Determine the (X, Y) coordinate at the center of the cell enclosing the given text.  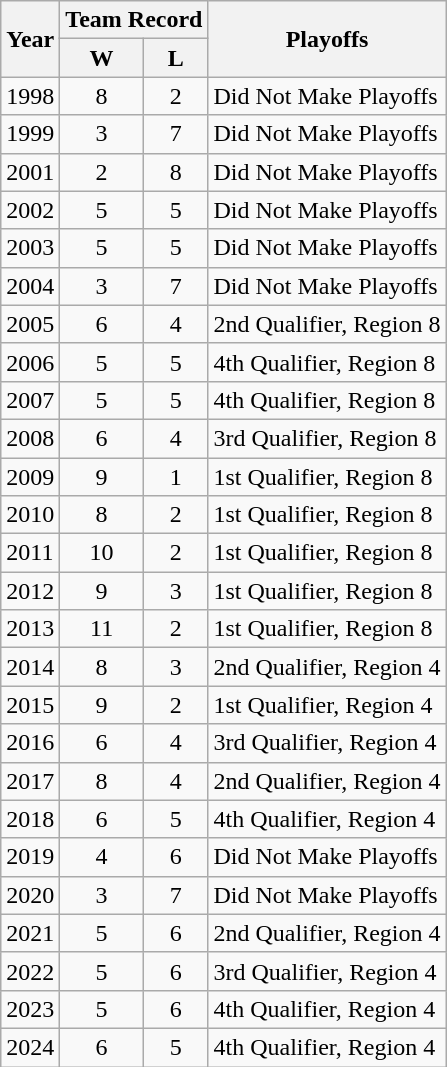
1998 (30, 96)
2005 (30, 324)
2002 (30, 210)
2020 (30, 895)
Year (30, 39)
2018 (30, 819)
2nd Qualifier, Region 8 (327, 324)
2010 (30, 515)
L (176, 58)
2014 (30, 667)
2006 (30, 362)
2011 (30, 553)
W (102, 58)
2013 (30, 629)
11 (102, 629)
2023 (30, 1009)
2015 (30, 705)
3rd Qualifier, Region 8 (327, 438)
2012 (30, 591)
Playoffs (327, 39)
2019 (30, 857)
2022 (30, 971)
2016 (30, 743)
Team Record (134, 20)
2017 (30, 781)
2004 (30, 286)
2024 (30, 1047)
1 (176, 477)
2021 (30, 933)
10 (102, 553)
2007 (30, 400)
1999 (30, 134)
2008 (30, 438)
2009 (30, 477)
2001 (30, 172)
1st Qualifier, Region 4 (327, 705)
2003 (30, 248)
